Detect which cell encompasses the target text, then output its (x, y) center coordinate. 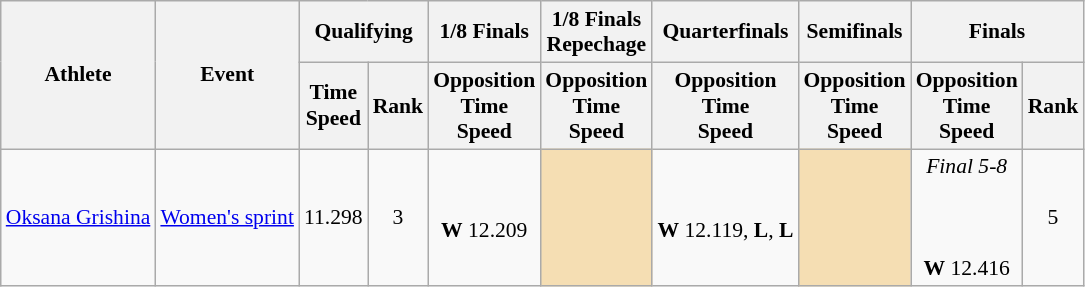
Finals (998, 32)
1/8 Finals (484, 32)
Qualifying (364, 32)
Event (227, 75)
Athlete (78, 75)
Oksana Grishina (78, 218)
3 (398, 218)
Final 5-8 W 12.416 (967, 218)
W 12.119, L, L (725, 218)
Women's sprint (227, 218)
11.298 (334, 218)
1/8 FinalsRepechage (596, 32)
TimeSpeed (334, 106)
Semifinals (855, 32)
5 (1054, 218)
Quarterfinals (725, 32)
W 12.209 (484, 218)
